Capture the cell that displays the provided text and extract its [x, y] central coordinate. 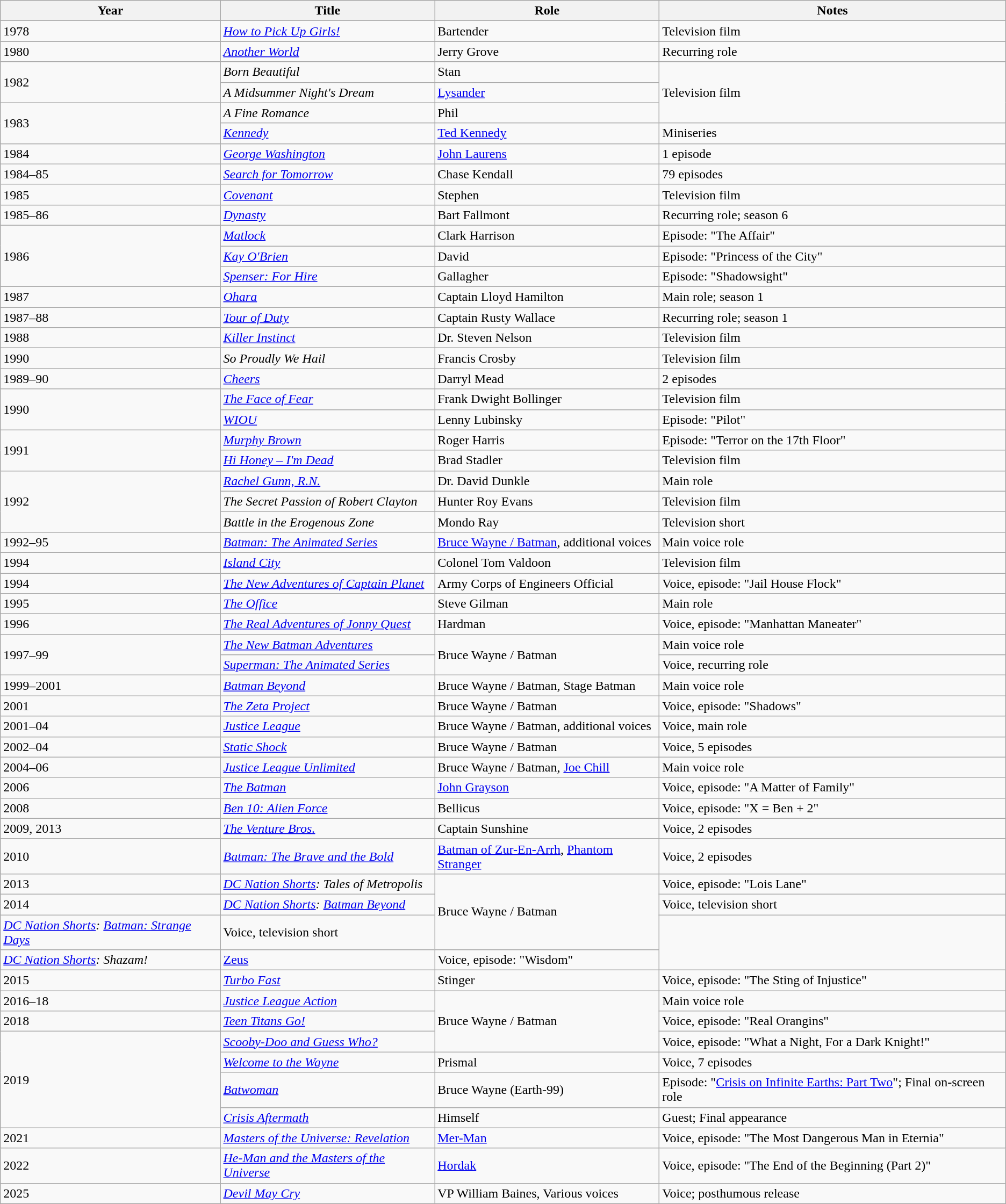
Hunter Roy Evans [547, 501]
Mondo Ray [547, 522]
Captain Sunshine [547, 828]
Hordak [547, 1166]
Chase Kendall [547, 174]
2025 [111, 1193]
Episode: "The Affair" [832, 235]
Hardman [547, 624]
1982 [111, 82]
Cheers [328, 379]
1983 [111, 123]
Bellicus [547, 808]
Lenny Lubinsky [547, 420]
2014 [111, 904]
1996 [111, 624]
The Office [328, 604]
Bruce Wayne / Batman, Joe Chill [547, 767]
Devil May Cry [328, 1193]
Battle in the Erogenous Zone [328, 522]
Dr. Steven Nelson [547, 338]
2010 [111, 856]
Dr. David Dunkle [547, 481]
Batman of Zur-En-Arrh, Phantom Stranger [547, 856]
Batman: The Animated Series [328, 542]
Killer Instinct [328, 338]
The New Adventures of Captain Planet [328, 583]
Scooby-Doo and Guess Who? [328, 1042]
Notes [832, 11]
Dynasty [328, 215]
Hi Honey – I'm Dead [328, 460]
Army Corps of Engineers Official [547, 583]
2008 [111, 808]
Gallagher [547, 277]
Voice, 5 episodes [832, 747]
Rachel Gunn, R.N. [328, 481]
Clark Harrison [547, 235]
Episode: "Shadowsight" [832, 277]
1 episode [832, 154]
Television short [832, 522]
Voice, episode: "The End of the Beginning (Part 2)" [832, 1166]
Teen Titans Go! [328, 1021]
1992 [111, 501]
Himself [547, 1118]
Captain Rusty Wallace [547, 318]
Stan [547, 72]
The Venture Bros. [328, 828]
1986 [111, 256]
Ohara [328, 297]
Batman: The Brave and the Bold [328, 856]
Welcome to the Wayne [328, 1062]
2018 [111, 1021]
1999–2001 [111, 686]
Murphy Brown [328, 440]
Masters of the Universe: Revelation [328, 1138]
Role [547, 11]
Static Shock [328, 747]
Justice League [328, 726]
Voice, episode: "The Sting of Injustice" [832, 980]
Mer-Man [547, 1138]
A Fine Romance [328, 113]
Matlock [328, 235]
How to Pick Up Girls! [328, 31]
Voice, episode: "Real Orangins" [832, 1021]
Miniseries [832, 133]
DC Nation Shorts: Batman: Strange Days [111, 932]
1984 [111, 154]
2021 [111, 1138]
2019 [111, 1080]
Voice, episode: "Jail House Flock" [832, 583]
2001–04 [111, 726]
1985–86 [111, 215]
Kennedy [328, 133]
Crisis Aftermath [328, 1118]
Bruce Wayne / Batman, Stage Batman [547, 686]
Jerry Grove [547, 52]
Episode: "Crisis on Infinite Earths: Part Two"; Final on-screen role [832, 1090]
Main role; season 1 [832, 297]
Bart Fallmont [547, 215]
Born Beautiful [328, 72]
Search for Tomorrow [328, 174]
Voice; posthumous release [832, 1193]
Year [111, 11]
Episode: "Pilot" [832, 420]
The Secret Passion of Robert Clayton [328, 501]
2004–06 [111, 767]
DC Nation Shorts: Tales of Metropolis [328, 884]
John Laurens [547, 154]
Justice League Unlimited [328, 767]
Voice, episode: "What a Night, For a Dark Knight!" [832, 1042]
1980 [111, 52]
Island City [328, 563]
He-Man and the Masters of the Universe [328, 1166]
John Grayson [547, 788]
Voice, episode: "X = Ben + 2" [832, 808]
WIOU [328, 420]
Voice, episode: "Wisdom" [547, 960]
2006 [111, 788]
The Face of Fear [328, 399]
Voice, 7 episodes [832, 1062]
Voice, recurring role [832, 665]
1997–99 [111, 655]
Brad Stadler [547, 460]
Justice League Action [328, 1001]
Recurring role; season 6 [832, 215]
1987 [111, 297]
Spenser: For Hire [328, 277]
David [547, 256]
1978 [111, 31]
Frank Dwight Bollinger [547, 399]
Francis Crosby [547, 358]
2009, 2013 [111, 828]
The Zeta Project [328, 706]
Bartender [547, 31]
Episode: "Terror on the 17th Floor" [832, 440]
Voice, episode: "A Matter of Family" [832, 788]
Episode: "Princess of the City" [832, 256]
Zeus [328, 960]
DC Nation Shorts: Batman Beyond [328, 904]
Superman: The Animated Series [328, 665]
Lysander [547, 92]
The Batman [328, 788]
Roger Harris [547, 440]
Covenant [328, 194]
Voice, episode: "Lois Lane" [832, 884]
2001 [111, 706]
1992–95 [111, 542]
Another World [328, 52]
1984–85 [111, 174]
Prismal [547, 1062]
George Washington [328, 154]
2002–04 [111, 747]
Voice, episode: "Shadows" [832, 706]
Phil [547, 113]
1989–90 [111, 379]
Batman Beyond [328, 686]
Recurring role [832, 52]
Title [328, 11]
1988 [111, 338]
1995 [111, 604]
Voice, main role [832, 726]
Kay O'Brien [328, 256]
Ben 10: Alien Force [328, 808]
2015 [111, 980]
2016–18 [111, 1001]
A Midsummer Night's Dream [328, 92]
Recurring role; season 1 [832, 318]
Batwoman [328, 1090]
DC Nation Shorts: Shazam! [111, 960]
Guest; Final appearance [832, 1118]
Turbo Fast [328, 980]
Bruce Wayne (Earth-99) [547, 1090]
2 episodes [832, 379]
Voice, episode: "The Most Dangerous Man in Eternia" [832, 1138]
Tour of Duty [328, 318]
2022 [111, 1166]
1987–88 [111, 318]
VP William Baines, Various voices [547, 1193]
Stephen [547, 194]
1985 [111, 194]
So Proudly We Hail [328, 358]
The Real Adventures of Jonny Quest [328, 624]
Darryl Mead [547, 379]
2013 [111, 884]
The New Batman Adventures [328, 645]
Stinger [547, 980]
Voice, episode: "Manhattan Maneater" [832, 624]
Ted Kennedy [547, 133]
79 episodes [832, 174]
Steve Gilman [547, 604]
Captain Lloyd Hamilton [547, 297]
Colonel Tom Valdoon [547, 563]
1991 [111, 450]
